Find where the given text appears and provide that cell's center as [X, Y] coordinate. 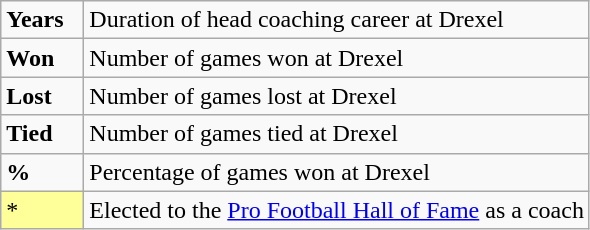
Elected to the Pro Football Hall of Fame as a coach [337, 210]
Number of games tied at Drexel [337, 134]
% [42, 172]
Won [42, 58]
Lost [42, 96]
Number of games won at Drexel [337, 58]
Years [42, 20]
* [42, 210]
Duration of head coaching career at Drexel [337, 20]
Tied [42, 134]
Number of games lost at Drexel [337, 96]
Percentage of games won at Drexel [337, 172]
